Return [X, Y] of the center of cell containing provided text 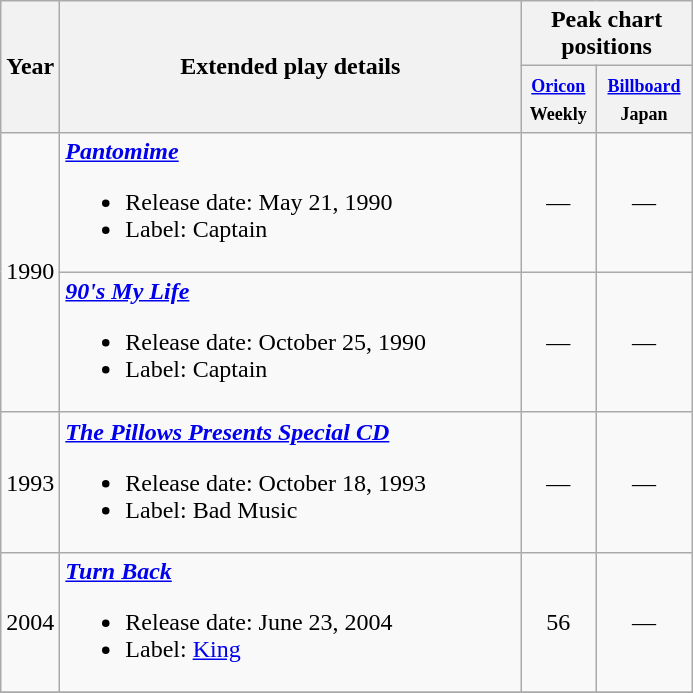
PantomimeRelease date: May 21, 1990Label: Captain [290, 202]
56 [558, 622]
Turn BackRelease date: June 23, 2004Label: King [290, 622]
2004 [30, 622]
The Pillows Presents Special CDRelease date: October 18, 1993Label: Bad Music [290, 482]
Extended play details [290, 66]
1990 [30, 272]
BillboardJapan [644, 99]
OriconWeekly [558, 99]
Year [30, 66]
Peak chart positions [606, 34]
90's My LifeRelease date: October 25, 1990Label: Captain [290, 342]
1993 [30, 482]
